Detect which cell encompasses the target text, then output its (X, Y) center coordinate. 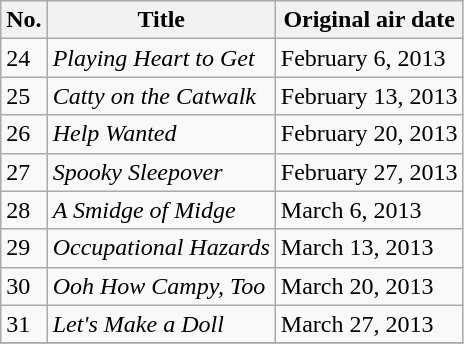
Catty on the Catwalk (161, 96)
March 27, 2013 (369, 324)
27 (24, 172)
March 6, 2013 (369, 210)
Ooh How Campy, Too (161, 286)
Spooky Sleepover (161, 172)
March 20, 2013 (369, 286)
26 (24, 134)
Help Wanted (161, 134)
February 13, 2013 (369, 96)
Playing Heart to Get (161, 58)
A Smidge of Midge (161, 210)
31 (24, 324)
Original air date (369, 20)
February 20, 2013 (369, 134)
25 (24, 96)
30 (24, 286)
28 (24, 210)
29 (24, 248)
February 27, 2013 (369, 172)
Let's Make a Doll (161, 324)
Title (161, 20)
March 13, 2013 (369, 248)
February 6, 2013 (369, 58)
24 (24, 58)
Occupational Hazards (161, 248)
No. (24, 20)
